Determine the [X, Y] coordinate at the center of the cell enclosing the given text.  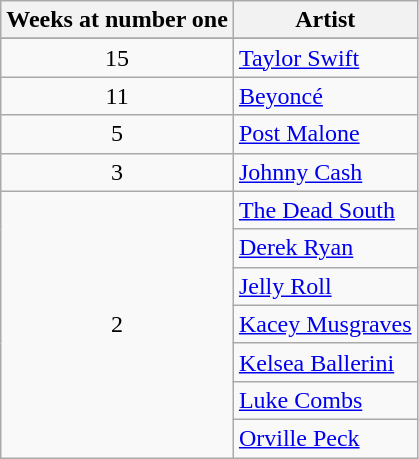
Orville Peck [325, 438]
2 [118, 324]
15 [118, 58]
Weeks at number one [118, 20]
Artist [325, 20]
Luke Combs [325, 400]
Johnny Cash [325, 172]
Taylor Swift [325, 58]
5 [118, 134]
The Dead South [325, 210]
Kelsea Ballerini [325, 362]
Post Malone [325, 134]
Kacey Musgraves [325, 324]
3 [118, 172]
Derek Ryan [325, 248]
Beyoncé [325, 96]
Jelly Roll [325, 286]
11 [118, 96]
